Capture the cell that displays the provided text and extract its (X, Y) central coordinate. 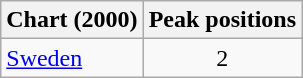
Chart (2000) (72, 20)
2 (222, 58)
Peak positions (222, 20)
Sweden (72, 58)
